Identify which cell holds the provided text, then report its [x, y] central coordinate. 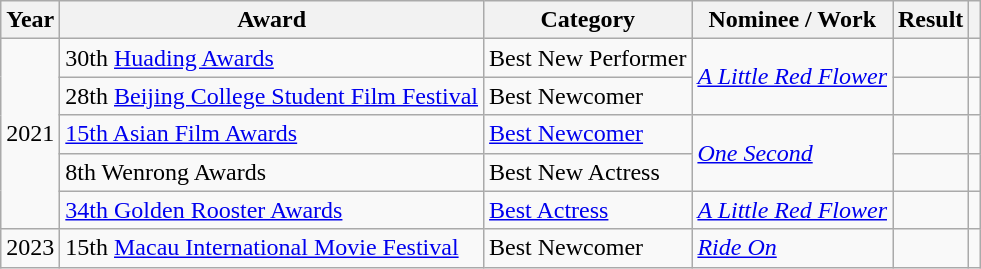
34th Golden Rooster Awards [272, 210]
28th Beijing College Student Film Festival [272, 96]
15th Asian Film Awards [272, 134]
One Second [792, 153]
Result [930, 20]
Nominee / Work [792, 20]
2021 [30, 134]
Best Actress [588, 210]
Best New Actress [588, 172]
8th Wenrong Awards [272, 172]
Award [272, 20]
Ride On [792, 248]
30th Huading Awards [272, 58]
Category [588, 20]
2023 [30, 248]
15th Macau International Movie Festival [272, 248]
Best New Performer [588, 58]
Year [30, 20]
